From the cell containing the given text, extract its center point as (X, Y) coordinate. 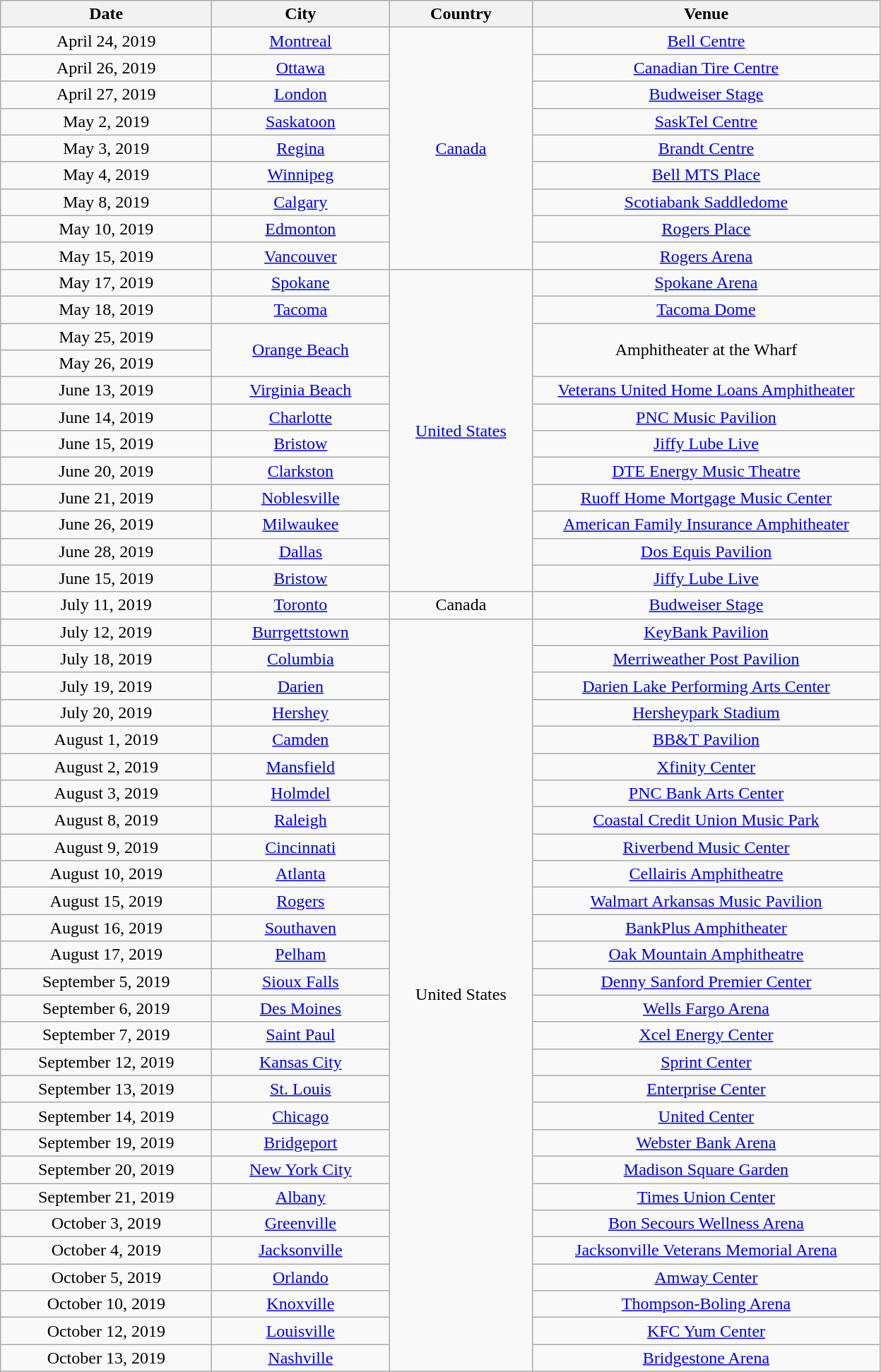
August 17, 2019 (106, 955)
Rogers (301, 901)
July 20, 2019 (106, 712)
June 20, 2019 (106, 471)
Mansfield (301, 766)
Columbia (301, 659)
May 2, 2019 (106, 121)
PNC Music Pavilion (706, 417)
Oak Mountain Amphitheatre (706, 955)
Noblesville (301, 498)
October 13, 2019 (106, 1358)
Bon Secours Wellness Arena (706, 1224)
September 14, 2019 (106, 1116)
June 28, 2019 (106, 551)
DTE Energy Music Theatre (706, 471)
BB&T Pavilion (706, 739)
Ottawa (301, 68)
American Family Insurance Amphitheater (706, 525)
Hershey (301, 712)
May 15, 2019 (106, 256)
September 5, 2019 (106, 982)
Denny Sanford Premier Center (706, 982)
September 19, 2019 (106, 1143)
Kansas City (301, 1062)
Burrgettstown (301, 632)
Saskatoon (301, 121)
September 7, 2019 (106, 1035)
SaskTel Centre (706, 121)
Montreal (301, 41)
Bridgeport (301, 1143)
June 13, 2019 (106, 390)
Greenville (301, 1224)
Pelham (301, 955)
KFC Yum Center (706, 1331)
Thompson-Boling Arena (706, 1304)
Spokane (301, 282)
September 13, 2019 (106, 1089)
Chicago (301, 1116)
Louisville (301, 1331)
Veterans United Home Loans Amphitheater (706, 390)
September 12, 2019 (106, 1062)
May 26, 2019 (106, 364)
Amway Center (706, 1277)
Edmonton (301, 229)
Knoxville (301, 1304)
Country (461, 14)
May 17, 2019 (106, 282)
Bell MTS Place (706, 175)
Times Union Center (706, 1197)
April 26, 2019 (106, 68)
July 11, 2019 (106, 605)
Enterprise Center (706, 1089)
KeyBank Pavilion (706, 632)
May 8, 2019 (106, 202)
Webster Bank Arena (706, 1143)
October 5, 2019 (106, 1277)
Walmart Arkansas Music Pavilion (706, 901)
Tacoma (301, 309)
BankPlus Amphitheater (706, 928)
Southaven (301, 928)
Milwaukee (301, 525)
Holmdel (301, 794)
September 6, 2019 (106, 1008)
Darien (301, 686)
Rogers Place (706, 229)
Bridgestone Arena (706, 1358)
August 15, 2019 (106, 901)
Raleigh (301, 821)
Wells Fargo Arena (706, 1008)
Charlotte (301, 417)
Regina (301, 148)
July 19, 2019 (106, 686)
Coastal Credit Union Music Park (706, 821)
May 4, 2019 (106, 175)
May 18, 2019 (106, 309)
June 21, 2019 (106, 498)
August 2, 2019 (106, 766)
London (301, 95)
Albany (301, 1197)
August 9, 2019 (106, 847)
Tacoma Dome (706, 309)
Spokane Arena (706, 282)
Darien Lake Performing Arts Center (706, 686)
October 3, 2019 (106, 1224)
May 25, 2019 (106, 337)
August 3, 2019 (106, 794)
Saint Paul (301, 1035)
Calgary (301, 202)
Virginia Beach (301, 390)
Toronto (301, 605)
City (301, 14)
Cincinnati (301, 847)
United Center (706, 1116)
Riverbend Music Center (706, 847)
Vancouver (301, 256)
Scotiabank Saddledome (706, 202)
July 18, 2019 (106, 659)
June 26, 2019 (106, 525)
July 12, 2019 (106, 632)
August 8, 2019 (106, 821)
October 12, 2019 (106, 1331)
Amphitheater at the Wharf (706, 350)
PNC Bank Arts Center (706, 794)
August 16, 2019 (106, 928)
Orlando (301, 1277)
Xcel Energy Center (706, 1035)
Winnipeg (301, 175)
Orange Beach (301, 350)
Sioux Falls (301, 982)
Hersheypark Stadium (706, 712)
Merriweather Post Pavilion (706, 659)
June 14, 2019 (106, 417)
Cellairis Amphitheatre (706, 874)
September 21, 2019 (106, 1197)
September 20, 2019 (106, 1169)
Jacksonville Veterans Memorial Arena (706, 1251)
October 10, 2019 (106, 1304)
August 10, 2019 (106, 874)
Rogers Arena (706, 256)
April 27, 2019 (106, 95)
May 3, 2019 (106, 148)
Dallas (301, 551)
Venue (706, 14)
Bell Centre (706, 41)
St. Louis (301, 1089)
Date (106, 14)
Jacksonville (301, 1251)
Ruoff Home Mortgage Music Center (706, 498)
New York City (301, 1169)
Madison Square Garden (706, 1169)
Sprint Center (706, 1062)
Clarkston (301, 471)
Camden (301, 739)
Atlanta (301, 874)
August 1, 2019 (106, 739)
Dos Equis Pavilion (706, 551)
May 10, 2019 (106, 229)
Nashville (301, 1358)
October 4, 2019 (106, 1251)
Des Moines (301, 1008)
April 24, 2019 (106, 41)
Brandt Centre (706, 148)
Canadian Tire Centre (706, 68)
Xfinity Center (706, 766)
